Detect which cell encompasses the target text, then output its (X, Y) center coordinate. 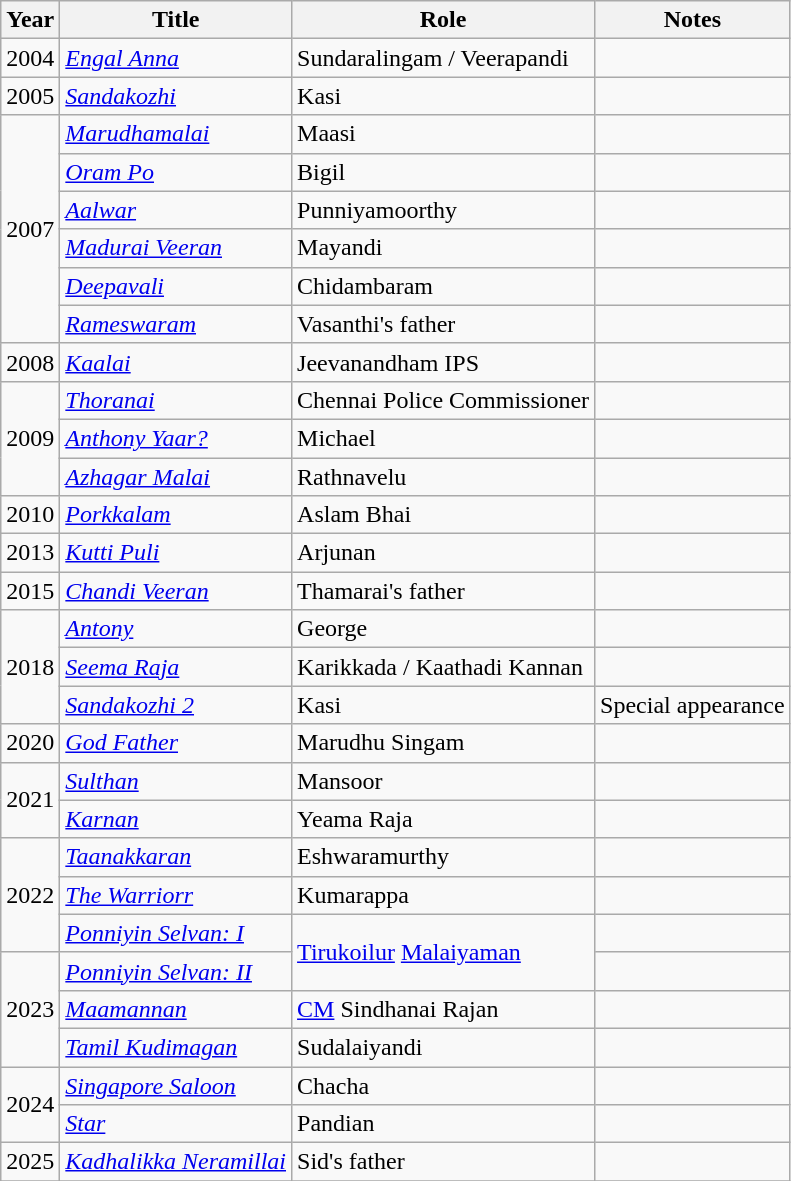
Maamannan (176, 1009)
Oram Po (176, 172)
Sid's father (444, 1162)
Punniyamoorthy (444, 210)
2020 (30, 743)
2015 (30, 591)
2004 (30, 58)
Porkkalam (176, 515)
2025 (30, 1162)
Seema Raja (176, 667)
Title (176, 20)
Mayandi (444, 248)
2008 (30, 362)
God Father (176, 743)
Marudhu Singam (444, 743)
Aalwar (176, 210)
CM Sindhanai Rajan (444, 1009)
Taanakkaran (176, 857)
Thoranai (176, 400)
Madurai Veeran (176, 248)
2021 (30, 800)
2010 (30, 515)
Vasanthi's father (444, 324)
Ponniyin Selvan: I (176, 933)
Antony (176, 629)
Kutti Puli (176, 553)
Thamarai's father (444, 591)
2009 (30, 438)
2023 (30, 1009)
Chidambaram (444, 286)
Tamil Kudimagan (176, 1047)
Rathnavelu (444, 477)
Jeevanandham IPS (444, 362)
George (444, 629)
Sandakozhi 2 (176, 705)
Deepavali (176, 286)
Year (30, 20)
Engal Anna (176, 58)
Maasi (444, 134)
Rameswaram (176, 324)
Anthony Yaar? (176, 438)
The Warriorr (176, 895)
2005 (30, 96)
Chennai Police Commissioner (444, 400)
Kadhalikka Neramillai (176, 1162)
Karikkada / Kaathadi Kannan (444, 667)
Bigil (444, 172)
Karnan (176, 819)
Sudalaiyandi (444, 1047)
Chacha (444, 1085)
Ponniyin Selvan: II (176, 971)
2007 (30, 229)
Role (444, 20)
Kumarappa (444, 895)
2024 (30, 1104)
Singapore Saloon (176, 1085)
Sundaralingam / Veerapandi (444, 58)
Chandi Veeran (176, 591)
Michael (444, 438)
Mansoor (444, 781)
2022 (30, 895)
Arjunan (444, 553)
Marudhamalai (176, 134)
Sandakozhi (176, 96)
Yeama Raja (444, 819)
Eshwaramurthy (444, 857)
Star (176, 1124)
Azhagar Malai (176, 477)
Tirukoilur Malaiyaman (444, 952)
2018 (30, 667)
Pandian (444, 1124)
Sulthan (176, 781)
Special appearance (693, 705)
Notes (693, 20)
2013 (30, 553)
Kaalai (176, 362)
Aslam Bhai (444, 515)
